Output the (X, Y) coordinate of the center of the cell containing the given text.  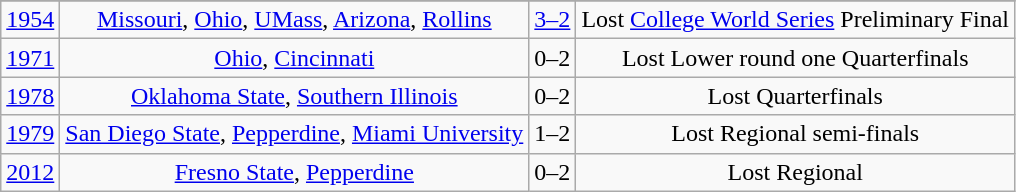
2012 (30, 172)
Lost Regional (796, 172)
Lost College World Series Preliminary Final (796, 20)
Fresno State, Pepperdine (294, 172)
Oklahoma State, Southern Illinois (294, 96)
San Diego State, Pepperdine, Miami University (294, 134)
3–2 (552, 20)
1971 (30, 58)
1979 (30, 134)
Ohio, Cincinnati (294, 58)
Missouri, Ohio, UMass, Arizona, Rollins (294, 20)
Lost Quarterfinals (796, 96)
Lost Regional semi-finals (796, 134)
1978 (30, 96)
1954 (30, 20)
1–2 (552, 134)
Lost Lower round one Quarterfinals (796, 58)
